Return the (x, y) coordinate for the center point of the cell that contains the specified text.  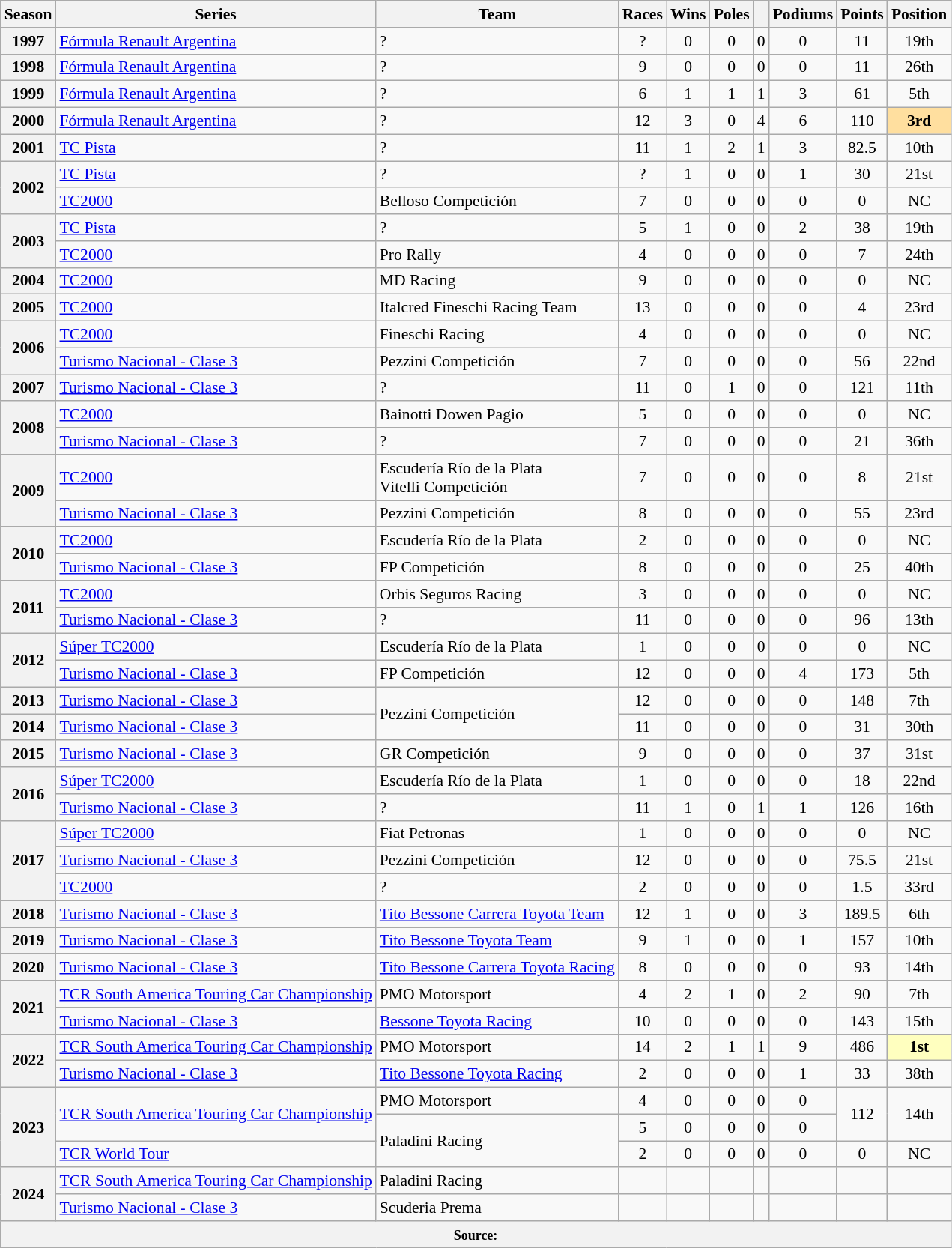
121 (862, 388)
TCR World Tour (216, 1154)
10 (643, 1021)
30 (862, 175)
189.5 (862, 914)
82.5 (862, 148)
90 (862, 994)
1998 (28, 67)
110 (862, 121)
Fiat Petronas (497, 834)
Podiums (803, 14)
157 (862, 941)
Orbis Seguros Racing (497, 594)
2018 (28, 914)
2016 (28, 794)
3rd (919, 121)
2003 (28, 241)
Series (216, 14)
Poles (732, 14)
2013 (28, 700)
93 (862, 968)
Tito Bessone Toyota Racing (497, 1074)
126 (862, 808)
25 (862, 567)
2015 (28, 754)
2010 (28, 554)
1.5 (862, 888)
Bainotti Dowen Pagio (497, 415)
Source: (476, 1235)
2014 (28, 727)
2007 (28, 388)
2024 (28, 1194)
96 (862, 620)
148 (862, 700)
75.5 (862, 861)
2009 (28, 491)
Wins (688, 14)
11th (919, 388)
Team (497, 14)
112 (862, 1115)
56 (862, 361)
Position (919, 14)
6th (919, 914)
Tito Bessone Carrera Toyota Team (497, 914)
2008 (28, 428)
21 (862, 441)
Escudería Río de la PlataVitelli Competición (497, 478)
Tito Bessone Toyota Team (497, 941)
30th (919, 727)
2017 (28, 860)
36th (919, 441)
MD Racing (497, 281)
2000 (28, 121)
1st (919, 1047)
38th (919, 1074)
33rd (919, 888)
486 (862, 1047)
2002 (28, 187)
2011 (28, 607)
31 (862, 727)
Tito Bessone Carrera Toyota Racing (497, 968)
61 (862, 94)
2004 (28, 281)
Races (643, 14)
GR Competición (497, 754)
Belloso Competición (497, 202)
33 (862, 1074)
16th (919, 808)
1999 (28, 94)
2001 (28, 148)
31st (919, 754)
1997 (28, 41)
Points (862, 14)
2005 (28, 308)
Season (28, 14)
18 (862, 781)
2006 (28, 348)
2021 (28, 1007)
173 (862, 674)
Italcred Fineschi Racing Team (497, 308)
38 (862, 228)
15th (919, 1021)
143 (862, 1021)
37 (862, 754)
24th (919, 255)
14 (643, 1047)
2022 (28, 1061)
13 (643, 308)
2012 (28, 661)
13th (919, 620)
Bessone Toyota Racing (497, 1021)
Pro Rally (497, 255)
Fineschi Racing (497, 335)
40th (919, 567)
2023 (28, 1128)
Scuderia Prema (497, 1208)
55 (862, 514)
2020 (28, 968)
2019 (28, 941)
26th (919, 67)
